Find where the given text appears and provide that cell's center as [X, Y] coordinate. 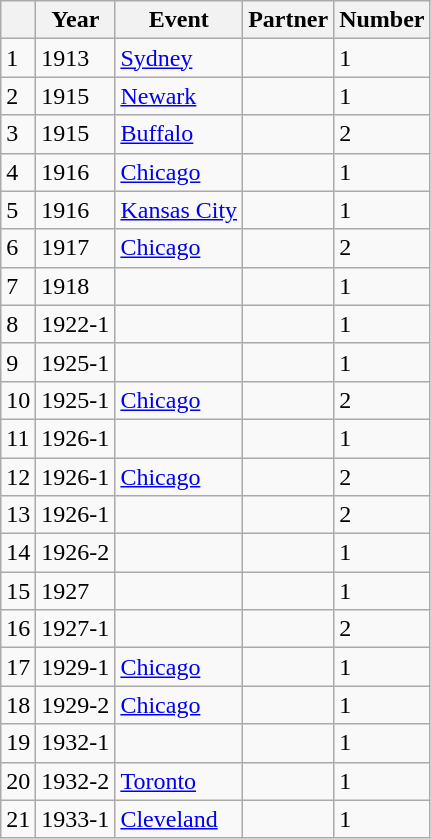
14 [18, 553]
18 [18, 705]
1927-1 [76, 629]
1913 [76, 58]
4 [18, 172]
10 [18, 400]
Year [76, 20]
1929-1 [76, 667]
20 [18, 781]
12 [18, 477]
19 [18, 743]
15 [18, 591]
16 [18, 629]
1922-1 [76, 324]
1927 [76, 591]
6 [18, 248]
21 [18, 819]
1918 [76, 286]
11 [18, 438]
Number [382, 20]
5 [18, 210]
Kansas City [179, 210]
17 [18, 667]
7 [18, 286]
Toronto [179, 781]
1933-1 [76, 819]
1917 [76, 248]
1929-2 [76, 705]
3 [18, 134]
1932-1 [76, 743]
1926-2 [76, 553]
Newark [179, 96]
13 [18, 515]
Event [179, 20]
Sydney [179, 58]
9 [18, 362]
1932-2 [76, 781]
Cleveland [179, 819]
Buffalo [179, 134]
8 [18, 324]
Partner [288, 20]
